Identify which cell holds the provided text, then report its (X, Y) central coordinate. 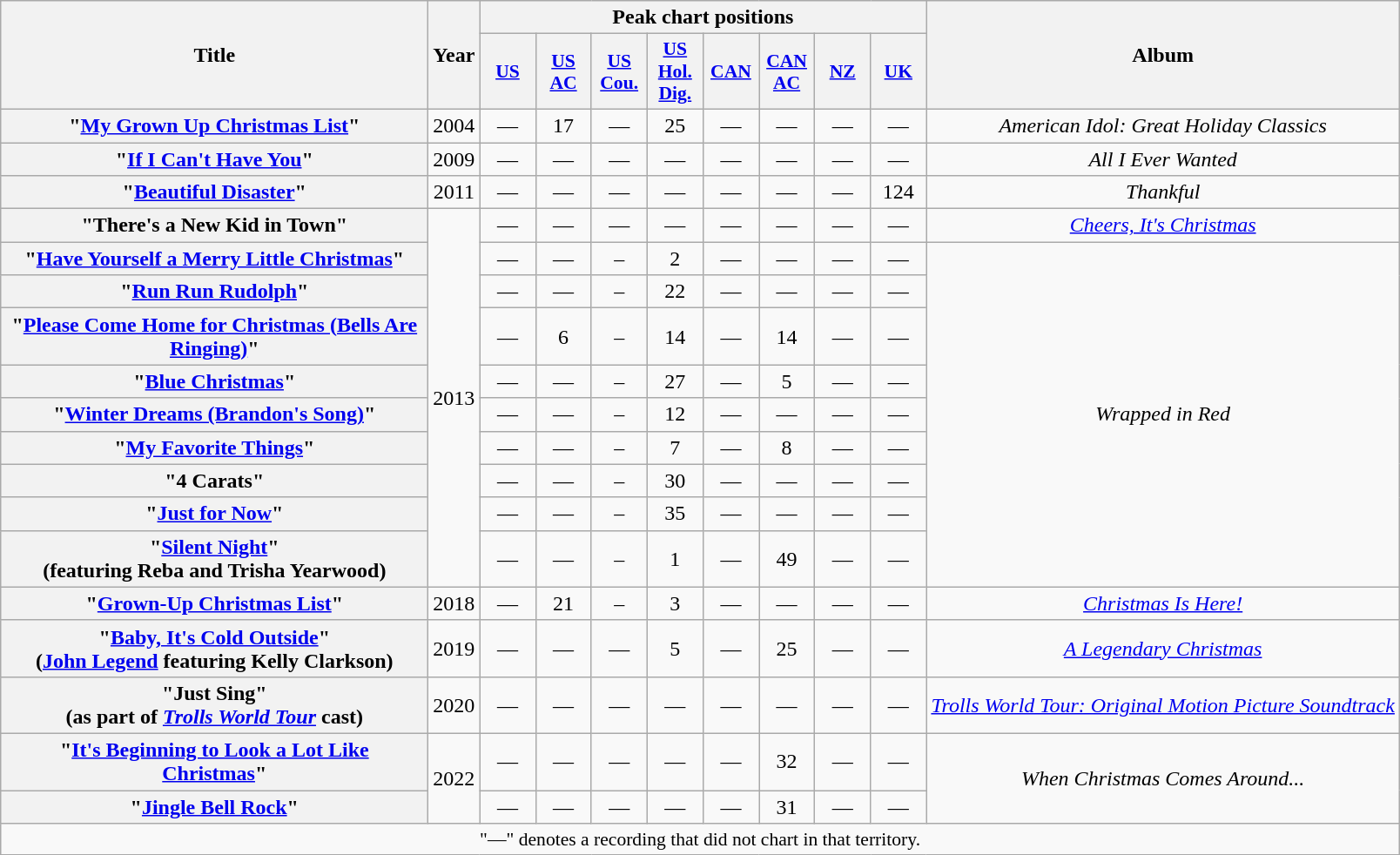
"4 Carats" (214, 481)
8 (787, 448)
Trolls World Tour: Original Motion Picture Soundtrack (1163, 705)
1 (675, 559)
2018 (454, 603)
"Baby, It's Cold Outside"(John Legend featuring Kelly Clarkson) (214, 648)
"Just Sing"(as part of Trolls World Tour cast) (214, 705)
22 (675, 292)
Year (454, 56)
US (508, 71)
USAC (563, 71)
UK (899, 71)
Peak chart positions (703, 17)
"Grown-Up Christmas List" (214, 603)
"It's Beginning to Look a Lot Like Christmas" (214, 761)
"Winter Dreams (Brandon's Song)" (214, 414)
"Beautiful Disaster" (214, 192)
"Run Run Rudolph" (214, 292)
2 (675, 259)
Wrapped in Red (1163, 414)
2019 (454, 648)
A Legendary Christmas (1163, 648)
"Jingle Bell Rock" (214, 807)
"Have Yourself a Merry Little Christmas" (214, 259)
"Silent Night"(featuring Reba and Trisha Yearwood) (214, 559)
"Please Come Home for Christmas (Bells Are Ringing)" (214, 336)
Album (1163, 56)
When Christmas Comes Around... (1163, 778)
USCou. (619, 71)
Christmas Is Here! (1163, 603)
35 (675, 514)
2013 (454, 399)
32 (787, 761)
2020 (454, 705)
27 (675, 381)
Thankful (1163, 192)
Title (214, 56)
"My Favorite Things" (214, 448)
6 (563, 336)
"Just for Now" (214, 514)
12 (675, 414)
"There's a New Kid in Town" (214, 226)
124 (899, 192)
49 (787, 559)
2009 (454, 159)
All I Ever Wanted (1163, 159)
"Blue Christmas" (214, 381)
CANAC (787, 71)
USHol.Dig. (675, 71)
"If I Can't Have You" (214, 159)
"—" denotes a recording that did not chart in that territory. (700, 839)
2011 (454, 192)
3 (675, 603)
2004 (454, 125)
17 (563, 125)
21 (563, 603)
30 (675, 481)
NZ (843, 71)
7 (675, 448)
American Idol: Great Holiday Classics (1163, 125)
"My Grown Up Christmas List" (214, 125)
31 (787, 807)
2022 (454, 778)
Cheers, It's Christmas (1163, 226)
CAN (730, 71)
